Scan for the cell matching the given text and deliver its (x, y) coordinate at center. 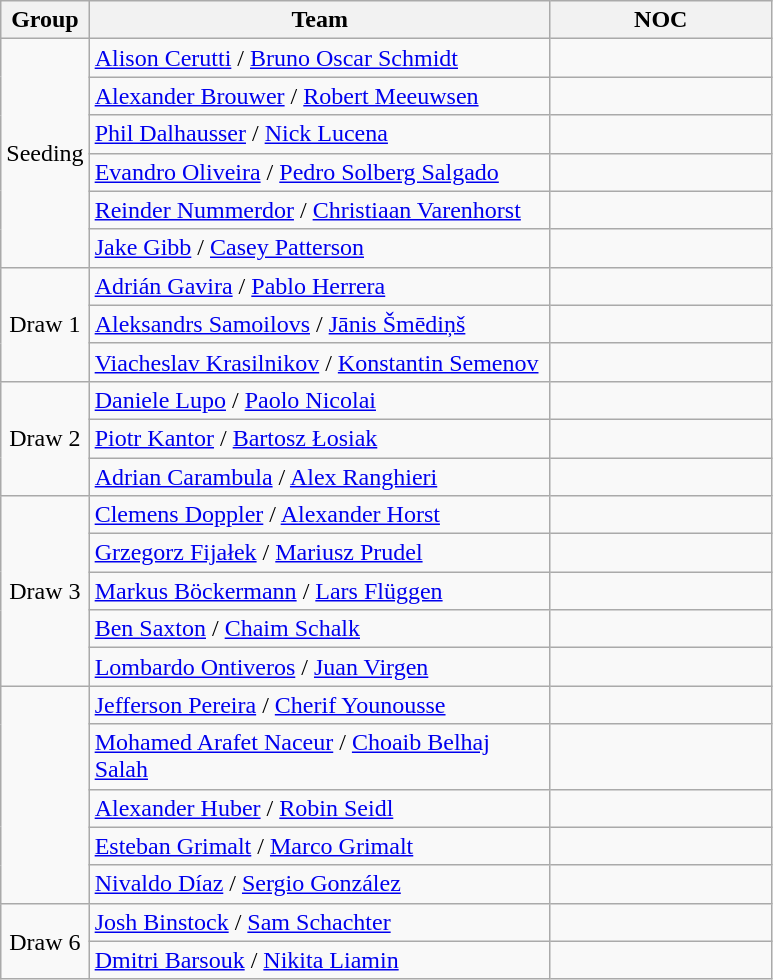
Grzegorz Fijałek / Mariusz Prudel (320, 553)
Seeding (45, 153)
Nivaldo Díaz / Sergio González (320, 884)
Reinder Nummerdor / Christiaan Varenhorst (320, 210)
Jefferson Pereira / Cherif Younousse (320, 705)
Aleksandrs Samoilovs / Jānis Šmēdiņš (320, 324)
Mohamed Arafet Naceur / Choaib Belhaj Salah (320, 756)
Phil Dalhausser / Nick Lucena (320, 134)
Evandro Oliveira / Pedro Solberg Salgado (320, 172)
Jake Gibb / Casey Patterson (320, 248)
Adrian Carambula / Alex Ranghieri (320, 477)
Draw 3 (45, 591)
Alexander Brouwer / Robert Meeuwsen (320, 96)
Daniele Lupo / Paolo Nicolai (320, 400)
Josh Binstock / Sam Schachter (320, 922)
Ben Saxton / Chaim Schalk (320, 629)
Adrián Gavira / Pablo Herrera (320, 286)
Draw 6 (45, 941)
NOC (660, 20)
Piotr Kantor / Bartosz Łosiak (320, 438)
Esteban Grimalt / Marco Grimalt (320, 846)
Group (45, 20)
Draw 2 (45, 438)
Draw 1 (45, 324)
Lombardo Ontiveros / Juan Virgen (320, 667)
Team (320, 20)
Clemens Doppler / Alexander Horst (320, 515)
Viacheslav Krasilnikov / Konstantin Semenov (320, 362)
Dmitri Barsouk / Nikita Liamin (320, 960)
Alexander Huber / Robin Seidl (320, 808)
Alison Cerutti / Bruno Oscar Schmidt (320, 58)
Markus Böckermann / Lars Flüggen (320, 591)
